Extract the (x, y) coordinate from the center of the cell holding the provided text.  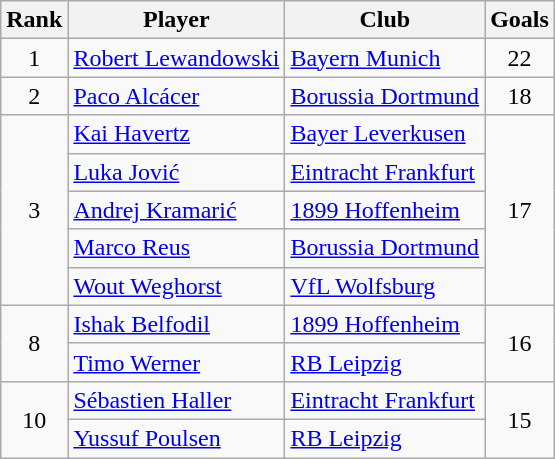
Yussuf Poulsen (176, 438)
Bayer Leverkusen (385, 134)
10 (34, 419)
Player (176, 20)
1 (34, 58)
17 (520, 210)
Andrej Kramarić (176, 210)
Rank (34, 20)
8 (34, 343)
Marco Reus (176, 248)
15 (520, 419)
2 (34, 96)
Goals (520, 20)
Ishak Belfodil (176, 324)
Wout Weghorst (176, 286)
Timo Werner (176, 362)
Robert Lewandowski (176, 58)
Luka Jović (176, 172)
Bayern Munich (385, 58)
Kai Havertz (176, 134)
Club (385, 20)
3 (34, 210)
18 (520, 96)
16 (520, 343)
22 (520, 58)
Sébastien Haller (176, 400)
VfL Wolfsburg (385, 286)
Paco Alcácer (176, 96)
